Provide the (X, Y) coordinate of the cell's center where the given text is located.  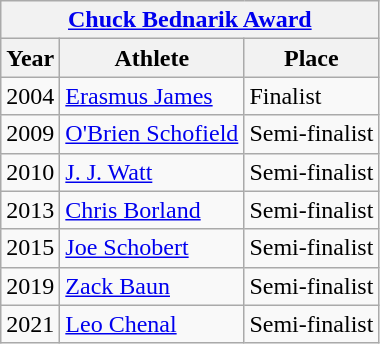
2010 (30, 172)
Place (312, 58)
2015 (30, 248)
Athlete (152, 58)
Erasmus James (152, 96)
Leo Chenal (152, 324)
Chuck Bednarik Award (190, 20)
2009 (30, 134)
Year (30, 58)
Chris Borland (152, 210)
2013 (30, 210)
2004 (30, 96)
Zack Baun (152, 286)
2019 (30, 286)
Finalist (312, 96)
2021 (30, 324)
J. J. Watt (152, 172)
O'Brien Schofield (152, 134)
Joe Schobert (152, 248)
